From the cell containing the given text, extract its center point as [x, y] coordinate. 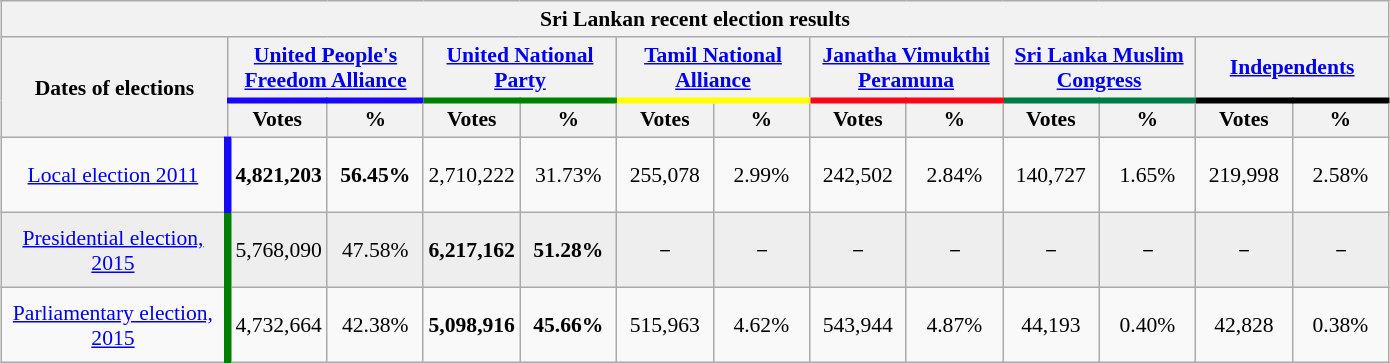
Presidential election, 2015 [114, 250]
Dates of elections [114, 88]
Sri Lankan recent election results [694, 19]
Independents [1292, 68]
6,217,162 [472, 250]
47.58% [376, 250]
56.45% [376, 176]
31.73% [568, 176]
42.38% [376, 326]
543,944 [858, 326]
0.38% [1340, 326]
2.84% [954, 176]
44,193 [1052, 326]
Local election 2011 [114, 176]
Tamil National Alliance [714, 68]
0.40% [1148, 326]
United People's Freedom Alliance [325, 68]
1.65% [1148, 176]
219,998 [1244, 176]
Sri Lanka Muslim Congress [1100, 68]
4,732,664 [276, 326]
255,078 [666, 176]
Parliamentary election, 2015 [114, 326]
45.66% [568, 326]
42,828 [1244, 326]
4.87% [954, 326]
242,502 [858, 176]
2.58% [1340, 176]
4,821,203 [276, 176]
United National Party [520, 68]
140,727 [1052, 176]
2.99% [762, 176]
5,098,916 [472, 326]
2,710,222 [472, 176]
Janatha Vimukthi Peramuna [906, 68]
515,963 [666, 326]
51.28% [568, 250]
4.62% [762, 326]
5,768,090 [276, 250]
